Detect which cell encompasses the target text, then output its (X, Y) center coordinate. 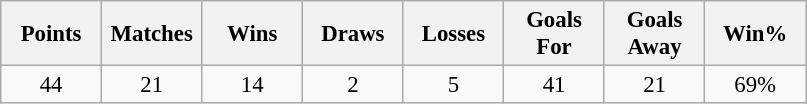
14 (252, 85)
Wins (252, 34)
Points (52, 34)
Matches (152, 34)
Goals Away (654, 34)
5 (454, 85)
41 (554, 85)
Goals For (554, 34)
69% (756, 85)
Losses (454, 34)
44 (52, 85)
Win% (756, 34)
2 (354, 85)
Draws (354, 34)
